Determine the [X, Y] coordinate at the center of the cell enclosing the given text.  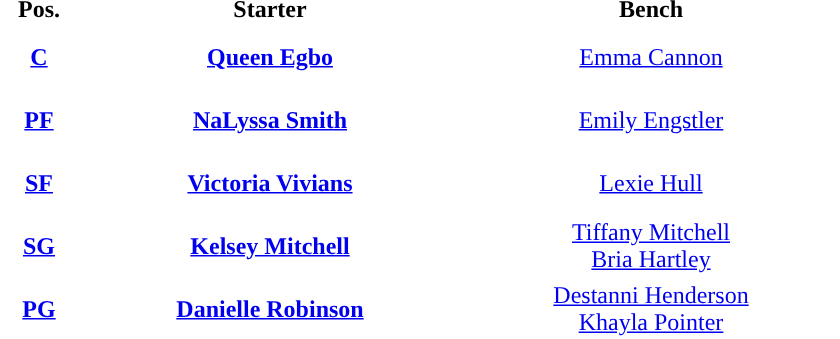
Queen Egbo [270, 57]
PG [39, 309]
Lexie Hull [651, 183]
Kelsey Mitchell [270, 246]
Tiffany MitchellBria Hartley [651, 246]
NaLyssa Smith [270, 120]
Emily Engstler [651, 120]
Emma Cannon [651, 57]
Destanni HendersonKhayla Pointer [651, 309]
SF [39, 183]
Victoria Vivians [270, 183]
Danielle Robinson [270, 309]
PF [39, 120]
SG [39, 246]
C [39, 57]
